Locate the cell with the specified text and output its (x, y) center coordinate. 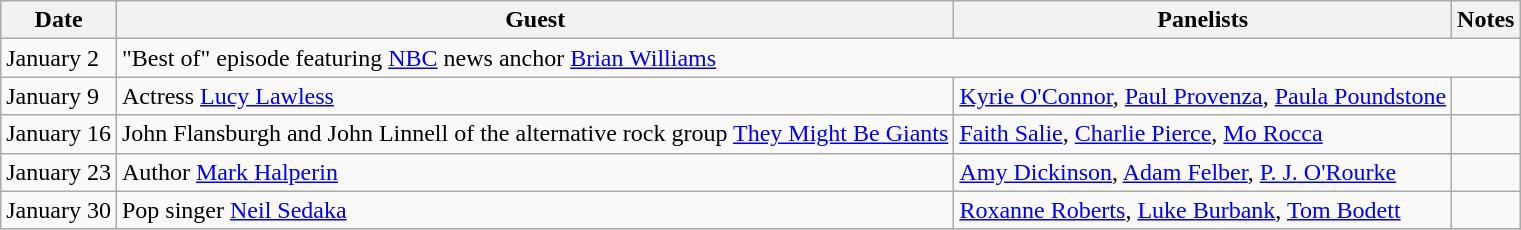
January 16 (59, 134)
Faith Salie, Charlie Pierce, Mo Rocca (1203, 134)
Pop singer Neil Sedaka (534, 210)
January 23 (59, 172)
Roxanne Roberts, Luke Burbank, Tom Bodett (1203, 210)
January 2 (59, 58)
January 9 (59, 96)
Guest (534, 20)
Panelists (1203, 20)
"Best of" episode featuring NBC news anchor Brian Williams (818, 58)
Kyrie O'Connor, Paul Provenza, Paula Poundstone (1203, 96)
John Flansburgh and John Linnell of the alternative rock group They Might Be Giants (534, 134)
January 30 (59, 210)
Notes (1486, 20)
Actress Lucy Lawless (534, 96)
Author Mark Halperin (534, 172)
Date (59, 20)
Amy Dickinson, Adam Felber, P. J. O'Rourke (1203, 172)
